Output the [x, y] coordinate of the center of the cell containing the given text.  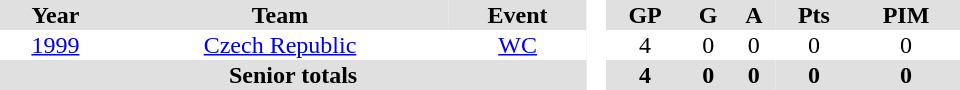
Czech Republic [280, 45]
GP [646, 15]
G [708, 15]
Senior totals [293, 75]
Year [56, 15]
A [754, 15]
Pts [814, 15]
WC [518, 45]
Event [518, 15]
Team [280, 15]
1999 [56, 45]
PIM [906, 15]
